Find where the given text appears and provide that cell's center as [X, Y] coordinate. 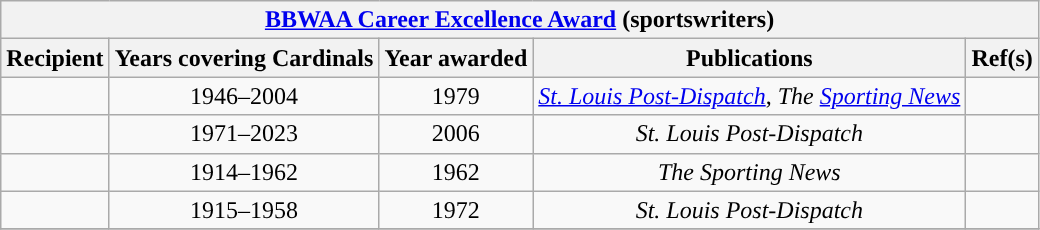
BBWAA Career Excellence Award (sportswriters) [520, 20]
Year awarded [456, 58]
1915–1958 [244, 210]
2006 [456, 134]
1971–2023 [244, 134]
Years covering Cardinals [244, 58]
Recipient [55, 58]
St. Louis Post-Dispatch, The Sporting News [750, 96]
Ref(s) [1002, 58]
1979 [456, 96]
The Sporting News [750, 172]
1962 [456, 172]
1972 [456, 210]
1914–1962 [244, 172]
1946–2004 [244, 96]
Publications [750, 58]
